Provide the (X, Y) coordinate of the cell's center where the given text is located.  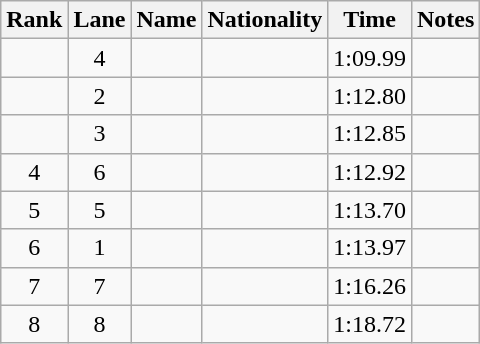
Notes (445, 20)
Rank (34, 20)
1:13.70 (370, 210)
1:12.92 (370, 172)
Time (370, 20)
3 (100, 134)
Lane (100, 20)
1:13.97 (370, 248)
1:18.72 (370, 324)
1 (100, 248)
1:12.80 (370, 96)
1:12.85 (370, 134)
Name (166, 20)
1:09.99 (370, 58)
Nationality (265, 20)
2 (100, 96)
1:16.26 (370, 286)
